Find where the given text appears and provide that cell's center as [X, Y] coordinate. 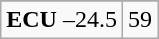
59 [140, 20]
ECU –24.5 [62, 20]
